Pinpoint the cell where the given text exists, returning its [x, y] midpoint coordinate. 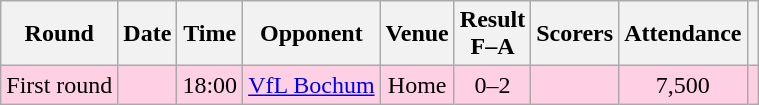
ResultF–A [492, 34]
First round [60, 85]
Scorers [575, 34]
Date [148, 34]
Time [210, 34]
Venue [417, 34]
18:00 [210, 85]
VfL Bochum [312, 85]
0–2 [492, 85]
7,500 [683, 85]
Home [417, 85]
Attendance [683, 34]
Opponent [312, 34]
Round [60, 34]
